For the text-containing cell, return its midpoint in [x, y] coordinate format. 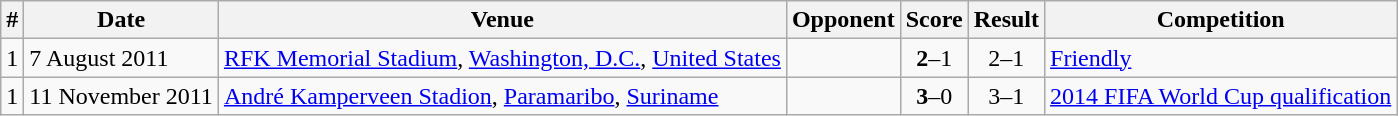
11 November 2011 [122, 96]
Venue [502, 20]
7 August 2011 [122, 58]
Result [1006, 20]
Date [122, 20]
Competition [1221, 20]
Opponent [843, 20]
2014 FIFA World Cup qualification [1221, 96]
# [12, 20]
3–1 [1006, 96]
Friendly [1221, 58]
RFK Memorial Stadium, Washington, D.C., United States [502, 58]
Score [934, 20]
3–0 [934, 96]
André Kamperveen Stadion, Paramaribo, Suriname [502, 96]
